Output the [X, Y] coordinate of the center of the cell containing the given text.  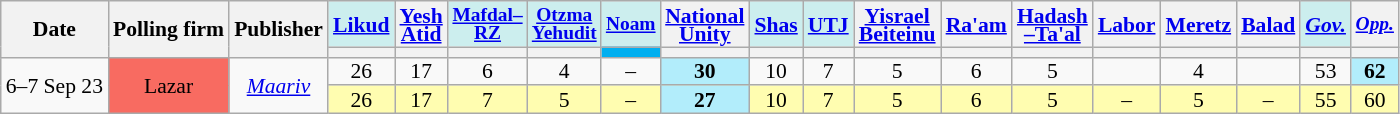
Opp. [1375, 24]
YeshAtid [420, 24]
53 [1326, 71]
NationalUnity [704, 24]
6–7 Sep 23 [54, 85]
YisraelBeiteinu [898, 24]
Hadash–Ta'al [1052, 24]
Meretz [1199, 24]
Mafdal–RZ [488, 24]
55 [1326, 100]
Polling firm [168, 29]
UTJ [828, 24]
OtzmaYehudit [564, 24]
62 [1375, 71]
Ra'am [976, 24]
60 [1375, 100]
30 [704, 71]
Labor [1127, 24]
Noam [630, 24]
Maariv [278, 85]
Balad [1268, 24]
Publisher [278, 29]
Lazar [168, 85]
Gov. [1326, 24]
Date [54, 29]
27 [704, 100]
Likud [362, 24]
Shas [776, 24]
